Detect which cell encompasses the target text, then output its [X, Y] center coordinate. 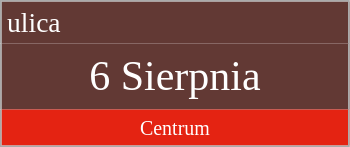
ulica [175, 22]
Centrum [175, 128]
6 Sierpnia [175, 76]
